Provide the [X, Y] coordinate of the cell's center where the given text is located.  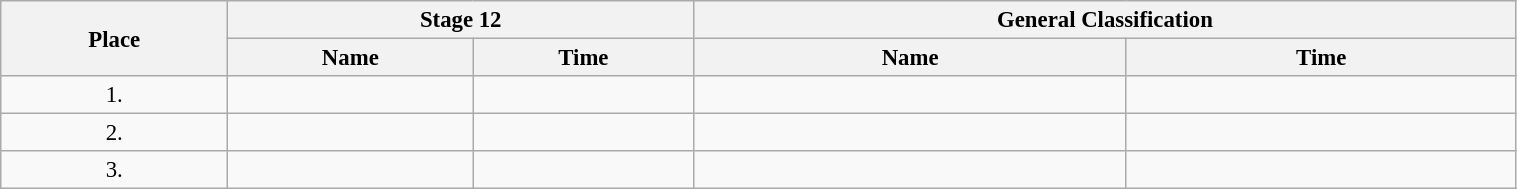
Place [114, 38]
2. [114, 133]
Stage 12 [461, 20]
1. [114, 95]
3. [114, 170]
General Classification [1105, 20]
